Find where the given text appears and provide that cell's center as (X, Y) coordinate. 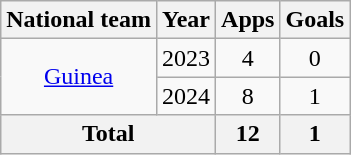
2023 (186, 58)
Year (186, 20)
4 (248, 58)
2024 (186, 96)
National team (79, 20)
Guinea (79, 77)
Apps (248, 20)
12 (248, 134)
Goals (315, 20)
0 (315, 58)
8 (248, 96)
Total (108, 134)
